Identify which cell holds the provided text, then report its (X, Y) central coordinate. 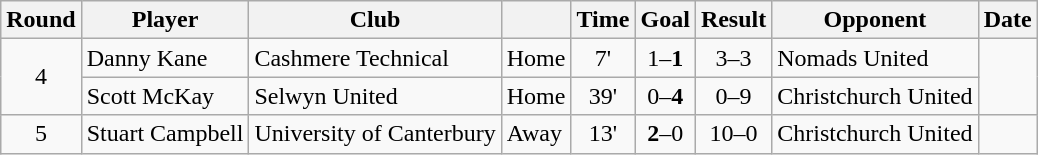
4 (41, 77)
Result (733, 20)
10–0 (733, 134)
Time (603, 20)
Opponent (875, 20)
0–9 (733, 96)
Club (375, 20)
Away (536, 134)
2–0 (665, 134)
3–3 (733, 58)
13' (603, 134)
39' (603, 96)
0–4 (665, 96)
Selwyn United (375, 96)
Round (41, 20)
Goal (665, 20)
Cashmere Technical (375, 58)
Scott McKay (165, 96)
Date (1008, 20)
University of Canterbury (375, 134)
Nomads United (875, 58)
5 (41, 134)
Stuart Campbell (165, 134)
Player (165, 20)
Danny Kane (165, 58)
7' (603, 58)
1–1 (665, 58)
